Detect which cell encompasses the target text, then output its [X, Y] center coordinate. 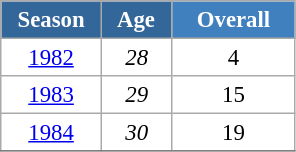
4 [234, 58]
1984 [52, 133]
29 [136, 95]
30 [136, 133]
Season [52, 20]
19 [234, 133]
28 [136, 58]
Age [136, 20]
1983 [52, 95]
15 [234, 95]
1982 [52, 58]
Overall [234, 20]
